From the cell containing the given text, extract its center point as (X, Y) coordinate. 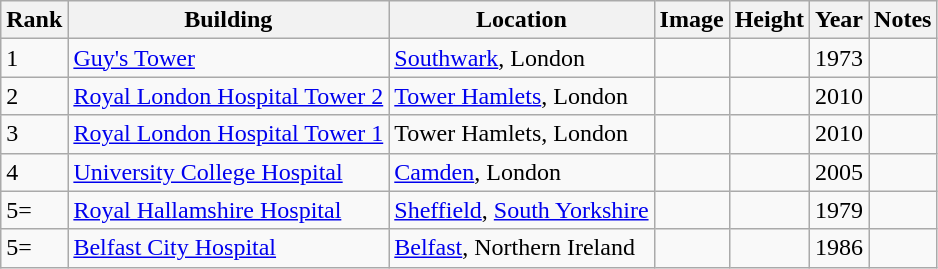
Building (228, 20)
Southwark, London (522, 58)
4 (34, 172)
Belfast City Hospital (228, 248)
Location (522, 20)
University College Hospital (228, 172)
3 (34, 134)
1986 (840, 248)
Height (769, 20)
2005 (840, 172)
Rank (34, 20)
Year (840, 20)
1979 (840, 210)
2 (34, 96)
Camden, London (522, 172)
Image (692, 20)
Sheffield, South Yorkshire (522, 210)
Belfast, Northern Ireland (522, 248)
Royal London Hospital Tower 1 (228, 134)
Notes (903, 20)
1973 (840, 58)
Guy's Tower (228, 58)
1 (34, 58)
Royal London Hospital Tower 2 (228, 96)
Royal Hallamshire Hospital (228, 210)
